Locate the cell with the specified text and output its (X, Y) center coordinate. 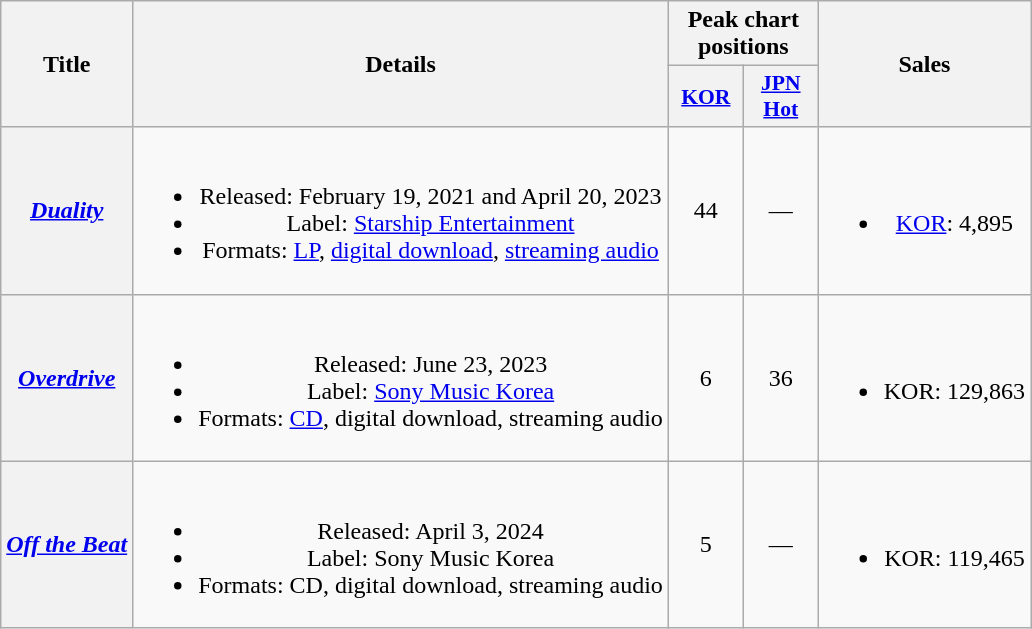
Off the Beat (67, 544)
Overdrive (67, 378)
6 (706, 378)
Released: February 19, 2021 and April 20, 2023Label: Starship EntertainmentFormats: LP, digital download, streaming audio (401, 210)
Peak chart positions (743, 34)
KOR: 129,863 (924, 378)
Released: April 3, 2024Label: Sony Music KoreaFormats: CD, digital download, streaming audio (401, 544)
5 (706, 544)
KOR (706, 96)
Duality (67, 210)
Title (67, 64)
44 (706, 210)
Released: June 23, 2023Label: Sony Music KoreaFormats: CD, digital download, streaming audio (401, 378)
JPNHot (780, 96)
36 (780, 378)
KOR: 119,465 (924, 544)
KOR: 4,895 (924, 210)
Sales (924, 64)
Details (401, 64)
